For the text-containing cell, return its midpoint in [x, y] coordinate format. 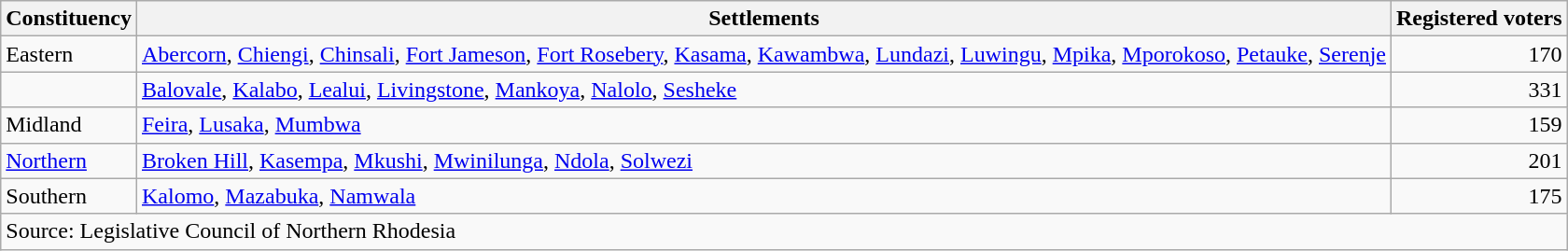
Settlements [763, 19]
Source: Legislative Council of Northern Rhodesia [784, 231]
201 [1480, 160]
331 [1480, 90]
159 [1480, 125]
Northern [69, 160]
Eastern [69, 54]
Balovale, Kalabo, Lealui, Livingstone, Mankoya, Nalolo, Sesheke [763, 90]
Feira, Lusaka, Mumbwa [763, 125]
Constituency [69, 19]
Southern [69, 196]
Registered voters [1480, 19]
Abercorn, Chiengi, Chinsali, Fort Jameson, Fort Rosebery, Kasama, Kawambwa, Lundazi, Luwingu, Mpika, Mporokoso, Petauke, Serenje [763, 54]
Kalomo, Mazabuka, Namwala [763, 196]
170 [1480, 54]
Midland [69, 125]
Broken Hill, Kasempa, Mkushi, Mwinilunga, Ndola, Solwezi [763, 160]
175 [1480, 196]
